Pinpoint the cell where the given text exists, returning its [X, Y] midpoint coordinate. 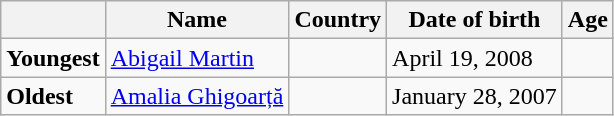
Abigail Martin [197, 58]
Country [338, 20]
Age [588, 20]
Name [197, 20]
Amalia Ghigoarță [197, 96]
Date of birth [475, 20]
Youngest [53, 58]
Oldest [53, 96]
January 28, 2007 [475, 96]
April 19, 2008 [475, 58]
